Scan for the cell matching the given text and deliver its [x, y] coordinate at center. 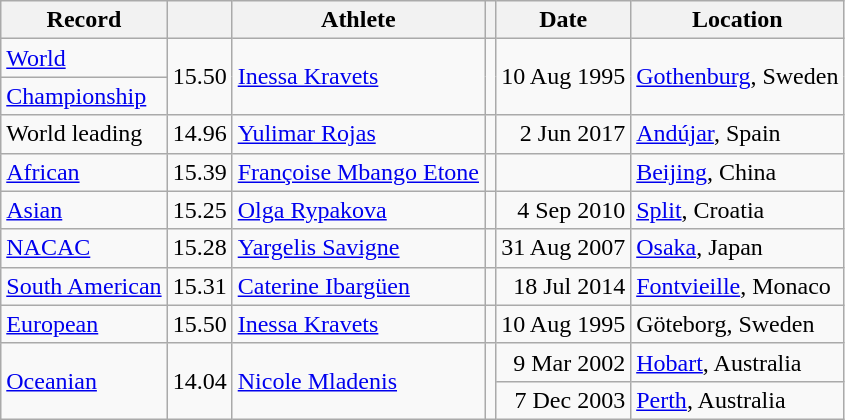
Andújar, Spain [738, 134]
Oceanian [84, 381]
Split, Croatia [738, 210]
Yargelis Savigne [358, 248]
World [84, 58]
15.31 [200, 286]
Asian [84, 210]
14.04 [200, 381]
Fontvieille, Monaco [738, 286]
Location [738, 20]
18 Jul 2014 [564, 286]
European [84, 324]
Perth, Australia [738, 400]
2 Jun 2017 [564, 134]
Osaka, Japan [738, 248]
Record [84, 20]
Beijing, China [738, 172]
Gothenburg, Sweden [738, 77]
World leading [84, 134]
African [84, 172]
4 Sep 2010 [564, 210]
Olga Rypakova [358, 210]
Caterine Ibargüen [358, 286]
Athlete [358, 20]
15.28 [200, 248]
Championship [84, 96]
South American [84, 286]
7 Dec 2003 [564, 400]
15.39 [200, 172]
Date [564, 20]
Göteborg, Sweden [738, 324]
15.25 [200, 210]
Françoise Mbango Etone [358, 172]
31 Aug 2007 [564, 248]
Hobart, Australia [738, 362]
Yulimar Rojas [358, 134]
9 Mar 2002 [564, 362]
NACAC [84, 248]
14.96 [200, 134]
Nicole Mladenis [358, 381]
